Pinpoint the cell where the given text exists, returning its [X, Y] midpoint coordinate. 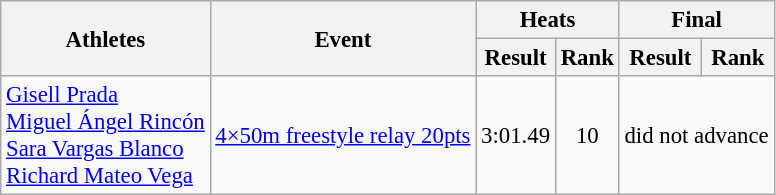
3:01.49 [516, 136]
10 [587, 136]
Final [696, 20]
Gisell PradaMiguel Ángel RincónSara Vargas BlancoRichard Mateo Vega [106, 136]
4×50m freestyle relay 20pts [343, 136]
Athletes [106, 38]
Heats [548, 20]
Event [343, 38]
did not advance [696, 136]
